Return the [x, y] coordinate for the center point of the cell that contains the specified text.  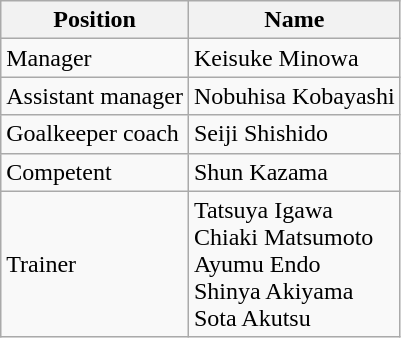
Shun Kazama [294, 172]
Name [294, 20]
Seiji Shishido [294, 134]
Goalkeeper coach [95, 134]
Nobuhisa Kobayashi [294, 96]
Manager [95, 58]
Competent [95, 172]
Keisuke Minowa [294, 58]
Trainer [95, 264]
Position [95, 20]
Tatsuya Igawa Chiaki Matsumoto Ayumu Endo Shinya Akiyama Sota Akutsu [294, 264]
Assistant manager [95, 96]
